Detect which cell encompasses the target text, then output its (x, y) center coordinate. 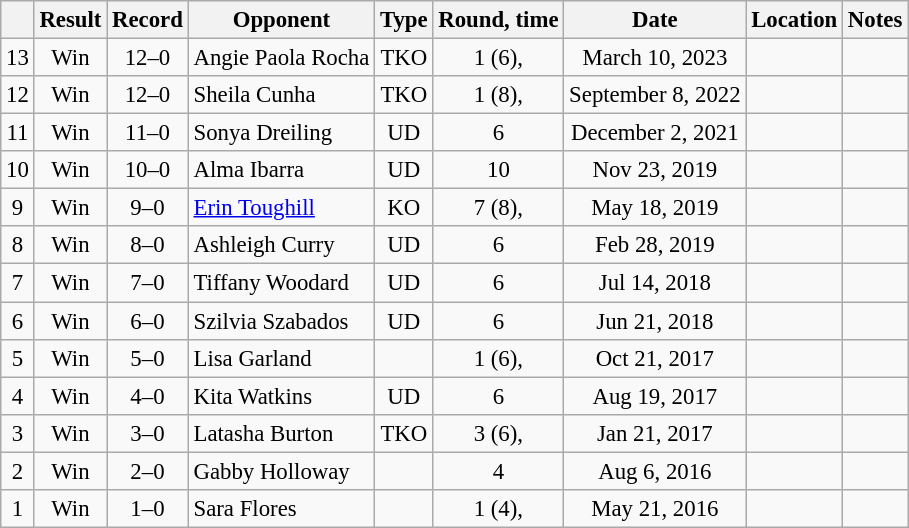
Record (148, 20)
1 (4), (498, 509)
Round, time (498, 20)
11 (18, 133)
1 (18, 509)
Aug 19, 2017 (655, 396)
Oct 21, 2017 (655, 358)
Sara Flores (281, 509)
Szilvia Szabados (281, 321)
Sheila Cunha (281, 95)
Jan 21, 2017 (655, 433)
Sonya Dreiling (281, 133)
Tiffany Woodard (281, 283)
3–0 (148, 433)
12 (18, 95)
7–0 (148, 283)
2–0 (148, 471)
Kita Watkins (281, 396)
Date (655, 20)
Nov 23, 2019 (655, 170)
May 18, 2019 (655, 208)
Aug 6, 2016 (655, 471)
9–0 (148, 208)
11–0 (148, 133)
5 (18, 358)
Erin Toughill (281, 208)
5–0 (148, 358)
Jul 14, 2018 (655, 283)
Alma Ibarra (281, 170)
3 (18, 433)
3 (6), (498, 433)
1–0 (148, 509)
10–0 (148, 170)
Gabby Holloway (281, 471)
March 10, 2023 (655, 58)
2 (18, 471)
Lisa Garland (281, 358)
Ashleigh Curry (281, 245)
Feb 28, 2019 (655, 245)
4–0 (148, 396)
Notes (876, 20)
Result (70, 20)
Latasha Burton (281, 433)
7 (8), (498, 208)
Opponent (281, 20)
Type (404, 20)
Jun 21, 2018 (655, 321)
6–0 (148, 321)
9 (18, 208)
8 (18, 245)
December 2, 2021 (655, 133)
KO (404, 208)
1 (8), (498, 95)
May 21, 2016 (655, 509)
September 8, 2022 (655, 95)
8–0 (148, 245)
Location (794, 20)
7 (18, 283)
Angie Paola Rocha (281, 58)
13 (18, 58)
